Return the [x, y] coordinate for the center point of the cell that contains the specified text.  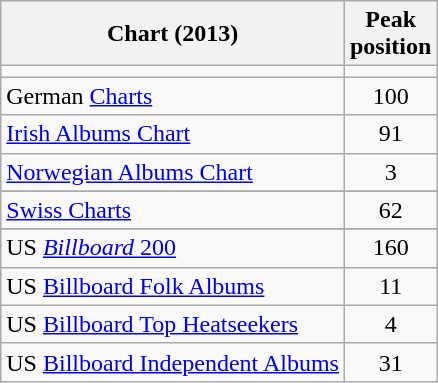
31 [390, 362]
US Billboard 200 [173, 248]
100 [390, 96]
Chart (2013) [173, 34]
160 [390, 248]
Peakposition [390, 34]
11 [390, 286]
Norwegian Albums Chart [173, 172]
Irish Albums Chart [173, 134]
62 [390, 210]
German Charts [173, 96]
Swiss Charts [173, 210]
US Billboard Independent Albums [173, 362]
4 [390, 324]
3 [390, 172]
91 [390, 134]
US Billboard Folk Albums [173, 286]
US Billboard Top Heatseekers [173, 324]
